Return the [x, y] coordinate for the center point of the cell that contains the specified text.  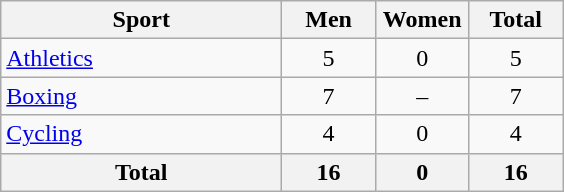
Sport [142, 20]
Men [329, 20]
– [422, 96]
Boxing [142, 96]
Cycling [142, 134]
Women [422, 20]
Athletics [142, 58]
